Capture the cell that displays the provided text and extract its (X, Y) central coordinate. 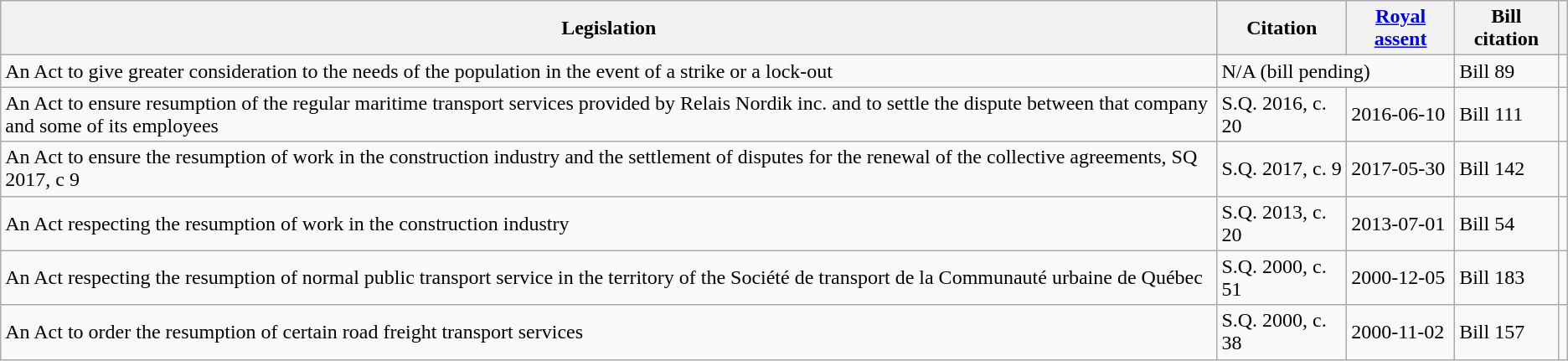
An Act to order the resumption of certain road freight transport services (609, 332)
Bill 54 (1507, 223)
Bill 89 (1507, 71)
S.Q. 2000, c. 51 (1282, 278)
2000-11-02 (1400, 332)
S.Q. 2000, c. 38 (1282, 332)
2016-06-10 (1400, 114)
An Act respecting the resumption of normal public transport service in the territory of the Société de transport de la Communauté urbaine de Québec (609, 278)
Bill 142 (1507, 169)
Bill citation (1507, 28)
Bill 183 (1507, 278)
An Act respecting the resumption of work in the construction industry (609, 223)
Royal assent (1400, 28)
S.Q. 2013, c. 20 (1282, 223)
2000-12-05 (1400, 278)
S.Q. 2017, c. 9 (1282, 169)
An Act to give greater consideration to the needs of the population in the event of a strike or a lock-out (609, 71)
N/A (bill pending) (1336, 71)
2013-07-01 (1400, 223)
Legislation (609, 28)
Bill 157 (1507, 332)
Citation (1282, 28)
Bill 111 (1507, 114)
S.Q. 2016, c. 20 (1282, 114)
2017-05-30 (1400, 169)
